Output the (x, y) coordinate of the center of the cell containing the given text.  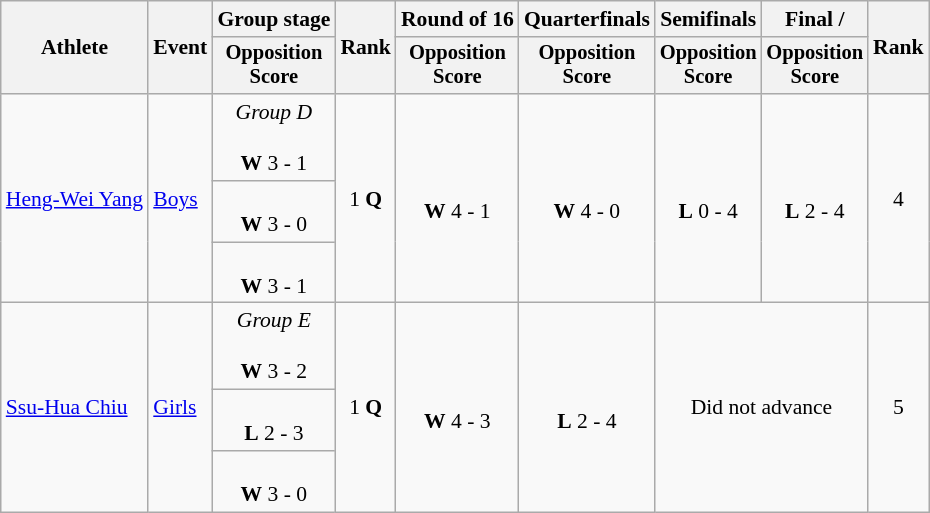
Group DW 3 - 1 (274, 138)
Final / (814, 19)
L 0 - 4 (708, 198)
Boys (180, 198)
Athlete (74, 48)
Event (180, 48)
W 3 - 1 (274, 272)
Ssu-Hua Chiu (74, 408)
Round of 16 (458, 19)
Group stage (274, 19)
Girls (180, 408)
Group EW 3 - 2 (274, 346)
W 4 - 0 (587, 198)
4 (898, 198)
5 (898, 408)
Did not advance (762, 408)
L 2 - 3 (274, 420)
Heng-Wei Yang (74, 198)
W 4 - 3 (458, 408)
Quarterfinals (587, 19)
Semifinals (708, 19)
W 4 - 1 (458, 198)
